Return the (x, y) coordinate for the center point of the cell that contains the specified text.  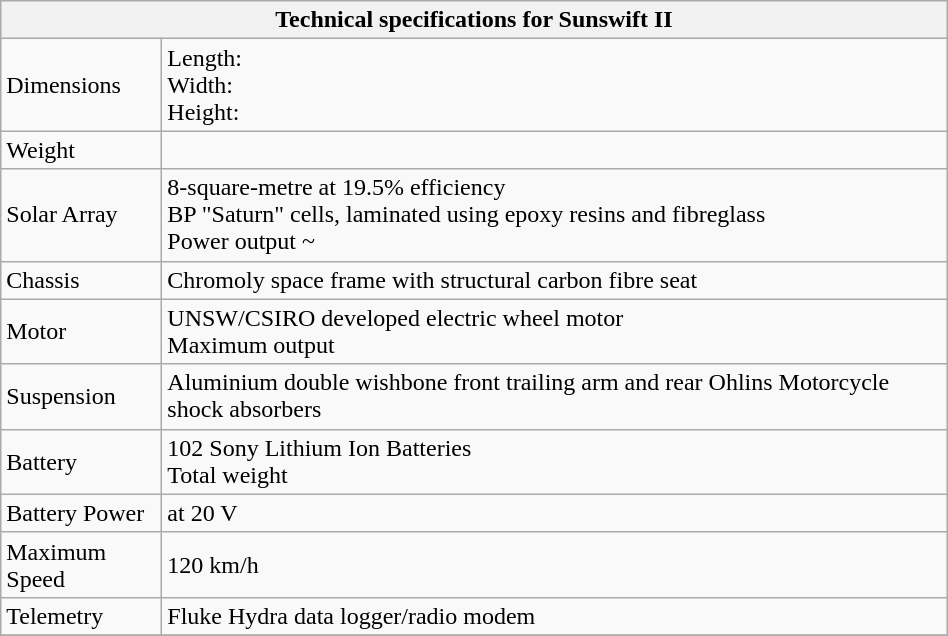
8-square-metre at 19.5% efficiencyBP "Saturn" cells, laminated using epoxy resins and fibreglassPower output ~ (554, 215)
102 Sony Lithium Ion BatteriesTotal weight (554, 462)
Battery Power (82, 513)
UNSW/CSIRO developed electric wheel motorMaximum output (554, 332)
Suspension (82, 396)
120 km/h (554, 564)
at 20 V (554, 513)
Aluminium double wishbone front trailing arm and rear Ohlins Motorcycle shock absorbers (554, 396)
Fluke Hydra data logger/radio modem (554, 616)
Chassis (82, 280)
Length: Width: Height: (554, 85)
Solar Array (82, 215)
Weight (82, 150)
Maximum Speed (82, 564)
Battery (82, 462)
Telemetry (82, 616)
Motor (82, 332)
Dimensions (82, 85)
Chromoly space frame with structural carbon fibre seat (554, 280)
Technical specifications for Sunswift II (474, 20)
